Output the [x, y] coordinate of the center of the cell containing the given text.  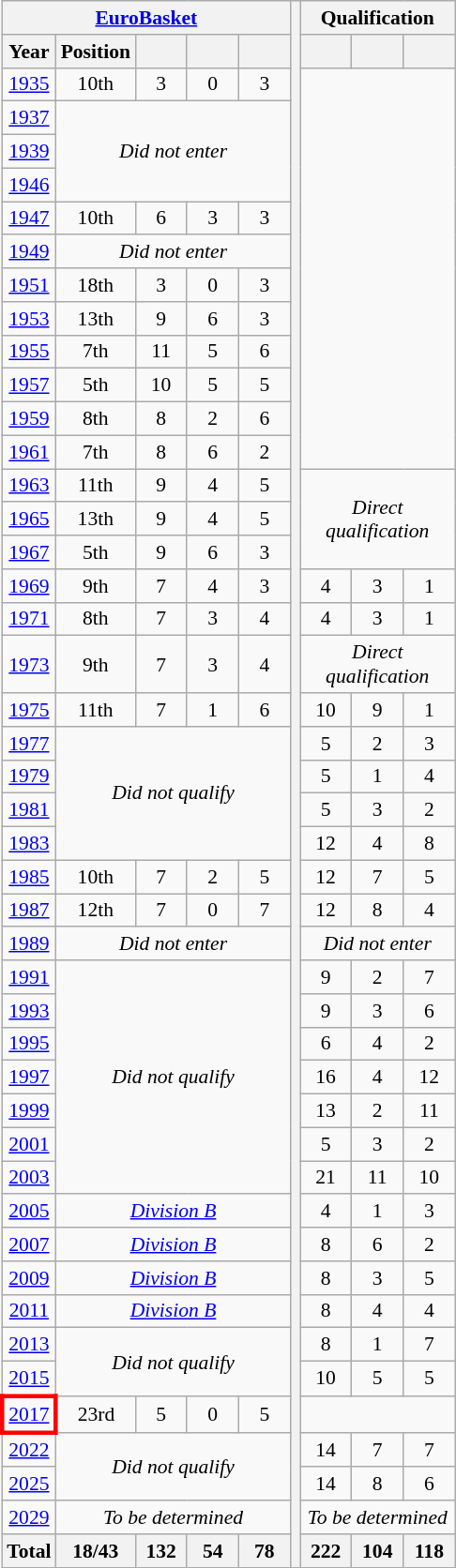
1957 [28, 385]
1983 [28, 844]
EuroBasket [146, 18]
13 [327, 1111]
2013 [28, 1345]
1975 [28, 710]
16 [327, 1078]
1979 [28, 776]
2001 [28, 1144]
2015 [28, 1379]
Qualification [377, 18]
1937 [28, 118]
2011 [28, 1311]
1995 [28, 1044]
1981 [28, 810]
132 [161, 1551]
54 [212, 1551]
1935 [28, 84]
104 [377, 1551]
1985 [28, 877]
1989 [28, 944]
2022 [28, 1450]
21 [327, 1178]
2017 [28, 1414]
23rd [96, 1414]
Year [28, 52]
1949 [28, 252]
1959 [28, 419]
Position [96, 52]
2009 [28, 1278]
1967 [28, 552]
1946 [28, 185]
18th [96, 285]
1973 [28, 664]
1993 [28, 1011]
1965 [28, 520]
78 [265, 1551]
2029 [28, 1517]
Total [28, 1551]
1951 [28, 285]
18/43 [96, 1551]
1991 [28, 977]
1963 [28, 486]
222 [327, 1551]
1971 [28, 619]
1961 [28, 452]
2025 [28, 1485]
1999 [28, 1111]
1969 [28, 586]
12th [96, 911]
1939 [28, 152]
1947 [28, 219]
1997 [28, 1078]
2007 [28, 1244]
1955 [28, 352]
1987 [28, 911]
2003 [28, 1178]
118 [430, 1551]
1977 [28, 744]
2005 [28, 1212]
1953 [28, 319]
